Extract the [X, Y] coordinate from the center of the cell holding the provided text.  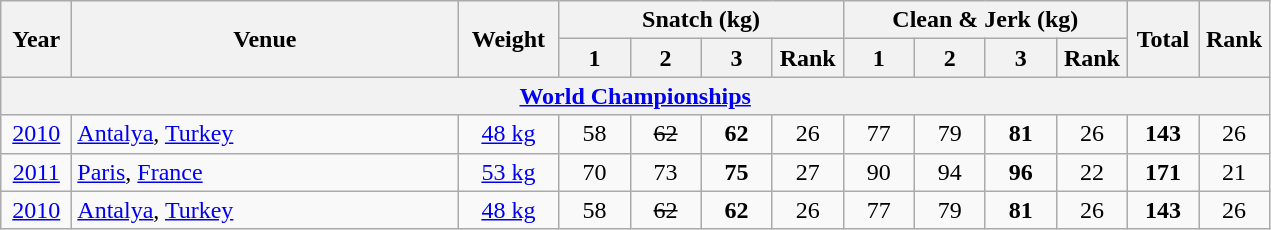
171 [1162, 172]
Venue [265, 39]
Total [1162, 39]
2011 [36, 172]
Paris, France [265, 172]
22 [1092, 172]
96 [1020, 172]
70 [594, 172]
Weight [508, 39]
90 [878, 172]
75 [736, 172]
53 kg [508, 172]
21 [1234, 172]
Snatch (kg) [701, 20]
World Championships [636, 96]
Year [36, 39]
Clean & Jerk (kg) [985, 20]
27 [808, 172]
73 [666, 172]
94 [950, 172]
